For the text-containing cell, return its midpoint in [X, Y] coordinate format. 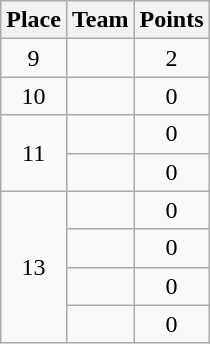
13 [34, 267]
Place [34, 20]
2 [172, 58]
9 [34, 58]
Team [100, 20]
10 [34, 96]
Points [172, 20]
11 [34, 153]
